Provide the (X, Y) coordinate of the cell's center where the given text is located.  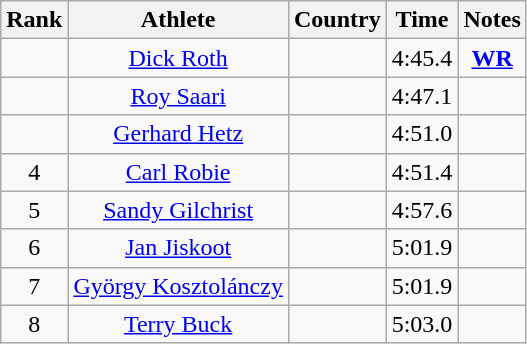
7 (34, 286)
4:45.4 (422, 58)
Dick Roth (178, 58)
8 (34, 324)
Time (422, 20)
Rank (34, 20)
4:57.6 (422, 210)
6 (34, 248)
5 (34, 210)
4:51.0 (422, 134)
4:51.4 (422, 172)
György Kosztolánczy (178, 286)
Country (337, 20)
Jan Jiskoot (178, 248)
Athlete (178, 20)
Gerhard Hetz (178, 134)
WR (492, 58)
4:47.1 (422, 96)
Terry Buck (178, 324)
Notes (492, 20)
Sandy Gilchrist (178, 210)
Carl Robie (178, 172)
5:03.0 (422, 324)
Roy Saari (178, 96)
4 (34, 172)
